Scan for the cell matching the given text and deliver its (X, Y) coordinate at center. 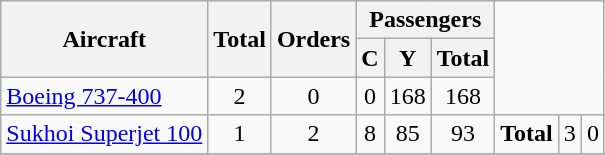
8 (370, 134)
Sukhoi Superjet 100 (104, 134)
Boeing 737-400 (104, 96)
93 (463, 134)
3 (570, 134)
Aircraft (104, 39)
C (370, 58)
Passengers (426, 20)
85 (408, 134)
Orders (313, 39)
1 (240, 134)
Y (408, 58)
